Provide the [x, y] coordinate of the cell's center where the given text is located.  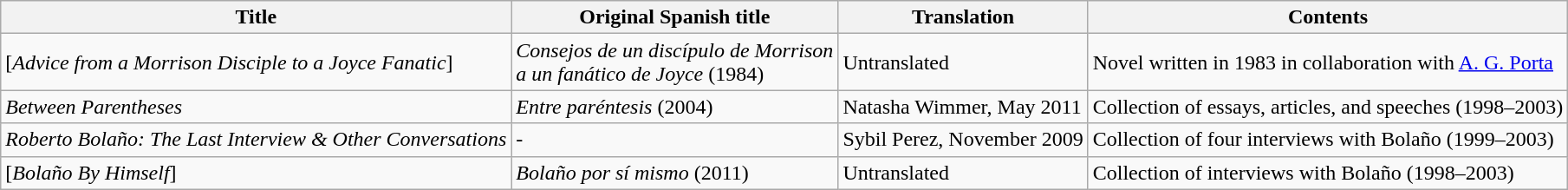
Bolaño por sí mismo (2011) [674, 173]
Natasha Wimmer, May 2011 [963, 107]
Collection of interviews with Bolaño (1998–2003) [1328, 173]
Between Parentheses [257, 107]
Novel written in 1983 in collaboration with A. G. Porta [1328, 62]
[Bolaño By Himself] [257, 173]
Collection of essays, articles, and speeches (1998–2003) [1328, 107]
Sybil Perez, November 2009 [963, 140]
[Advice from a Morrison Disciple to a Joyce Fanatic] [257, 62]
Collection of four interviews with Bolaño (1999–2003) [1328, 140]
Entre paréntesis (2004) [674, 107]
Original Spanish title [674, 17]
Contents [1328, 17]
- [674, 140]
Consejos de un discípulo de Morrisona un fanático de Joyce (1984) [674, 62]
Translation [963, 17]
Title [257, 17]
Roberto Bolaño: The Last Interview & Other Conversations [257, 140]
